Pinpoint the cell where the given text exists, returning its (x, y) midpoint coordinate. 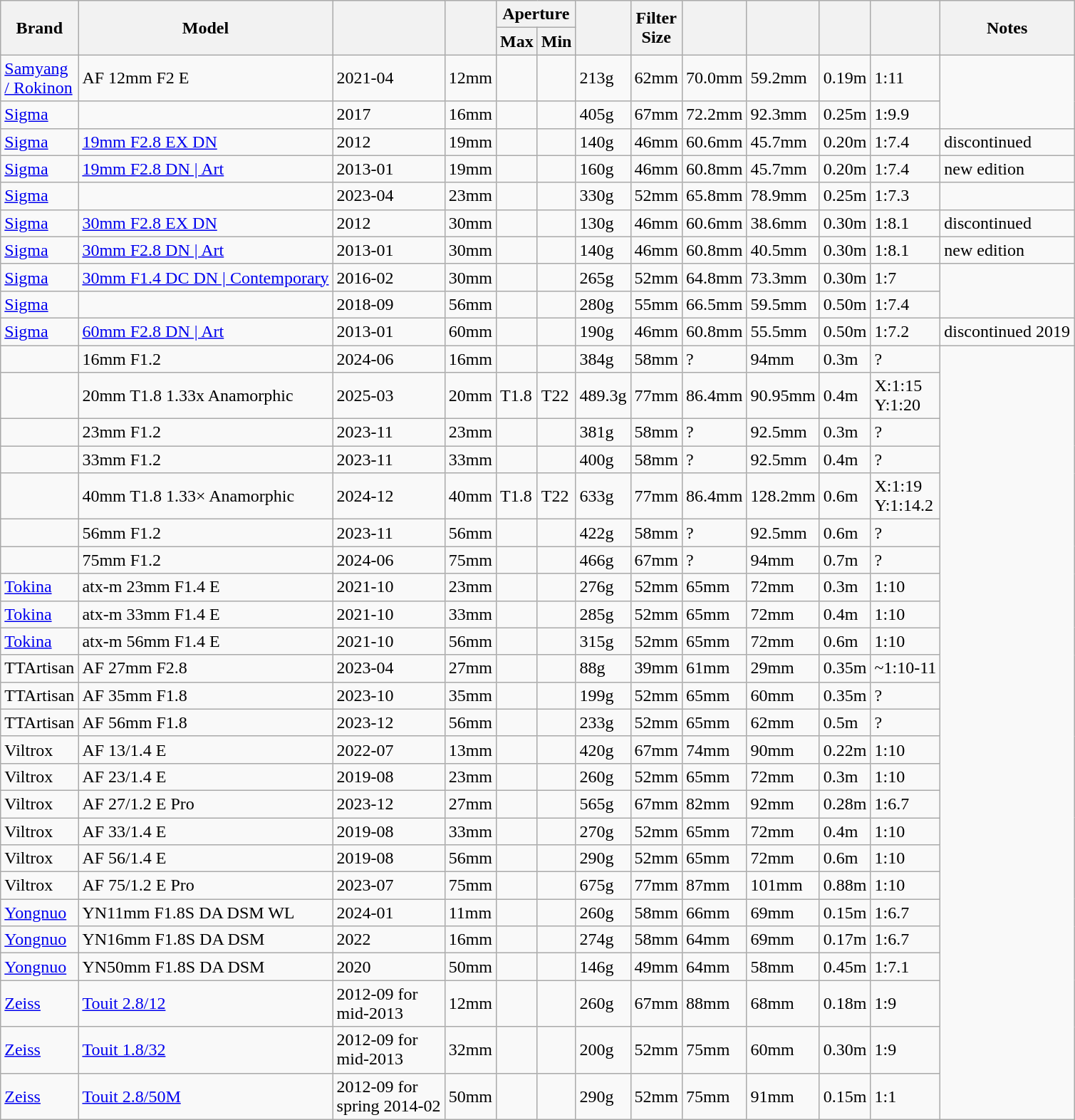
2025-03 (389, 396)
78.9mm (783, 196)
2023-07 (389, 886)
20mm (470, 396)
2022-07 (389, 750)
0.88m (845, 886)
0.22m (845, 750)
280g (603, 304)
X:1:19Y:1:14.2 (905, 496)
0.7m (845, 560)
420g (603, 750)
1:7.2 (905, 331)
1:7 (905, 277)
384g (603, 358)
AF 56/1.4 E (205, 859)
YN50mm F1.8S DA DSM (205, 967)
2012-09 forspring 2014-02 (389, 1096)
65.8mm (714, 196)
2024-12 (389, 496)
AF 27mm F2.8 (205, 668)
1:11 (905, 78)
1:7.1 (905, 967)
39mm (656, 668)
489.3g (603, 396)
40mm (470, 496)
Model (205, 28)
66.5mm (714, 304)
AF 27/1.2 E Pro (205, 804)
YN16mm F1.8S DA DSM (205, 940)
90.95mm (783, 396)
381g (603, 432)
40.5mm (783, 250)
AF 56mm F1.8 (205, 722)
92mm (783, 804)
190g (603, 331)
2016-02 (389, 277)
55.5mm (783, 331)
199g (603, 695)
88mm (714, 1003)
AF 12mm F2 E (205, 78)
16mm F1.2 (205, 358)
66mm (714, 913)
233g (603, 722)
~1:10-11 (905, 668)
405g (603, 115)
atx-m 23mm F1.4 E (205, 587)
92.3mm (783, 115)
101mm (783, 886)
265g (603, 277)
73.3mm (783, 277)
0.19m (845, 78)
Samyang/ Rokinon (40, 78)
Min (556, 41)
466g (603, 560)
2017 (389, 115)
0.17m (845, 940)
atx-m 56mm F1.4 E (205, 641)
AF 33/1.4 E (205, 831)
atx-m 33mm F1.4 E (205, 614)
discontinued 2019 (1007, 331)
1:9.9 (905, 115)
59.2mm (783, 78)
633g (603, 496)
59.5mm (783, 304)
87mm (714, 886)
AF 13/1.4 E (205, 750)
Touit 2.8/50M (205, 1096)
274g (603, 940)
675g (603, 886)
0.28m (845, 804)
200g (603, 1050)
0.45m (845, 967)
11mm (470, 913)
2023-10 (389, 695)
68mm (783, 1003)
YN11mm F1.8S DA DSM WL (205, 913)
1:1 (905, 1096)
61mm (714, 668)
130g (603, 223)
FilterSize (656, 28)
146g (603, 967)
2021-04 (389, 78)
19mm F2.8 DN | Art (205, 169)
285g (603, 614)
330g (603, 196)
1:7.3 (905, 196)
72.2mm (714, 115)
91mm (783, 1096)
23mm F1.2 (205, 432)
213g (603, 78)
19mm F2.8 EX DN (205, 142)
Notes (1007, 28)
74mm (714, 750)
55mm (656, 304)
90mm (783, 750)
2018-09 (389, 304)
565g (603, 804)
128.2mm (783, 496)
30mm F2.8 EX DN (205, 223)
82mm (714, 804)
20mm T1.8 1.33x Anamorphic (205, 396)
38.6mm (783, 223)
88g (603, 668)
32mm (470, 1050)
400g (603, 460)
2024-01 (389, 913)
13mm (470, 750)
56mm F1.2 (205, 533)
75mm F1.2 (205, 560)
70.0mm (714, 78)
422g (603, 533)
Touit 2.8/12 (205, 1003)
49mm (656, 967)
2022 (389, 940)
276g (603, 587)
30mm F2.8 DN | Art (205, 250)
Touit 1.8/32 (205, 1050)
Brand (40, 28)
AF 35mm F1.8 (205, 695)
160g (603, 169)
Max (517, 41)
AF 23/1.4 E (205, 777)
64.8mm (714, 277)
60mm F2.8 DN | Art (205, 331)
0.5m (845, 722)
33mm F1.2 (205, 460)
0.18m (845, 1003)
2020 (389, 967)
40mm T1.8 1.33× Anamorphic (205, 496)
29mm (783, 668)
315g (603, 641)
X:1:15Y:1:20 (905, 396)
270g (603, 831)
30mm F1.4 DC DN | Contemporary (205, 277)
35mm (470, 695)
Aperture (536, 14)
AF 75/1.2 E Pro (205, 886)
